Find where the given text appears and provide that cell's center as [x, y] coordinate. 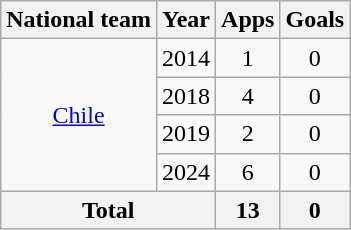
4 [248, 96]
13 [248, 210]
Total [108, 210]
2019 [186, 134]
National team [79, 20]
1 [248, 58]
2014 [186, 58]
Apps [248, 20]
2024 [186, 172]
6 [248, 172]
Chile [79, 115]
Goals [315, 20]
2 [248, 134]
Year [186, 20]
2018 [186, 96]
